From the cell containing the given text, extract its center point as (x, y) coordinate. 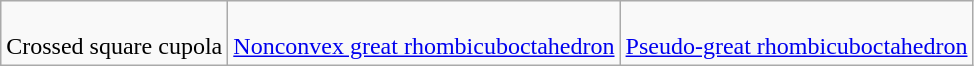
Pseudo-great rhombicuboctahedron (796, 34)
Crossed square cupola (114, 34)
Nonconvex great rhombicuboctahedron (424, 34)
